Identify which cell holds the provided text, then report its (x, y) central coordinate. 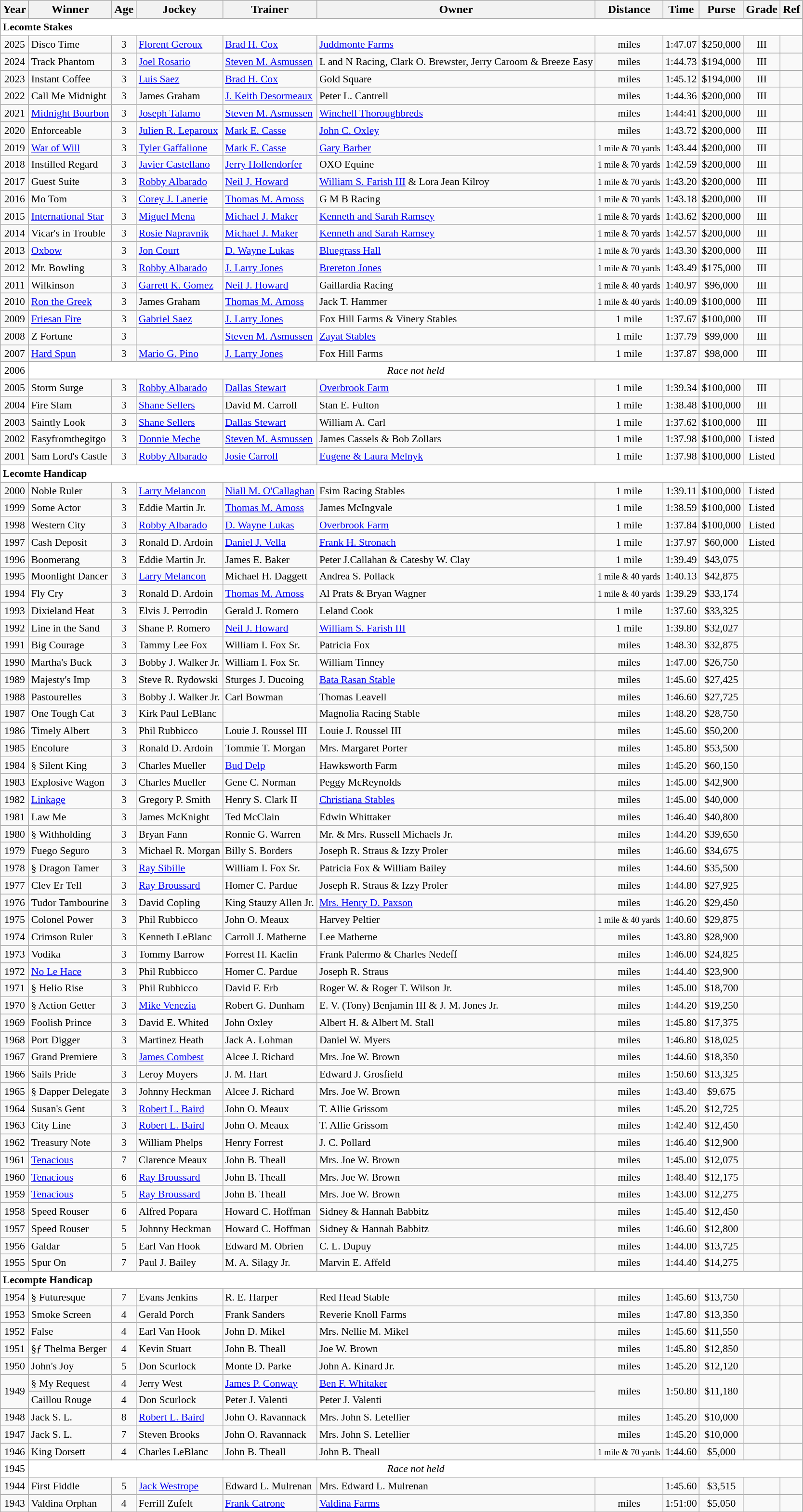
Charles LeBlanc (179, 1452)
Magnolia Racing Stable (456, 714)
Owner (456, 10)
2011 (14, 285)
$12,725 (722, 1108)
International Star (70, 216)
$12,175 (722, 1177)
1976 (14, 903)
Edward L. Mulrenan (270, 1486)
Ferrill Zufelt (179, 1503)
$39,650 (722, 834)
$33,325 (722, 611)
Jerry Hollendorfer (270, 165)
Mrs. Margaret Porter (456, 748)
1970 (14, 1005)
First Fiddle (70, 1486)
1:44.80 (681, 885)
1:44.73 (681, 62)
One Tough Cat (70, 714)
Linkage (70, 800)
1:43.72 (681, 131)
$9,675 (722, 1091)
Javier Castellano (179, 165)
$96,000 (722, 285)
Instilled Regard (70, 165)
Bata Rasan Stable (456, 680)
Jack Westrope (179, 1486)
Smoke Screen (70, 1315)
1:43.18 (681, 199)
Mrs. Nellie M. Mikel (456, 1331)
Vodika (70, 954)
Call Me Midnight (70, 96)
John D. Mikel (270, 1331)
Carroll J. Matherne (270, 937)
1972 (14, 971)
1945 (14, 1469)
William Phelps (179, 1143)
1965 (14, 1091)
Florent Geroux (179, 44)
Joel Rosario (179, 62)
1987 (14, 714)
1:42.59 (681, 165)
1:39.34 (681, 388)
1:39.29 (681, 593)
§ Withholding (70, 834)
1981 (14, 817)
1988 (14, 697)
Track Phantom (70, 62)
$33,174 (722, 593)
James McKnight (179, 817)
1979 (14, 851)
Frank H. Stronach (456, 542)
2010 (14, 302)
James McIngvale (456, 508)
§ Dragon Tamer (70, 868)
2022 (14, 96)
Western City (70, 525)
1:37.60 (681, 611)
Edwin Whittaker (456, 817)
$32,875 (722, 645)
1:43.30 (681, 250)
Time (681, 10)
1973 (14, 954)
1996 (14, 559)
Thomas Leavell (456, 697)
1998 (14, 525)
Easyfromthegitgo (70, 439)
$50,200 (722, 731)
Gregory P. Smith (179, 800)
R. E. Harper (270, 1297)
Ronnie G. Warren (270, 834)
Jack T. Hammer (456, 302)
Kirk Paul LeBlanc (179, 714)
Gabriel Saez (179, 319)
1961 (14, 1160)
1951 (14, 1349)
Garrett K. Gomez (179, 285)
Clev Er Tell (70, 885)
Frank Catrone (270, 1503)
Fire Slam (70, 405)
Moonlight Dancer (70, 577)
Evans Jenkins (179, 1297)
$35,500 (722, 868)
2020 (14, 131)
$27,925 (722, 885)
2021 (14, 113)
Colonel Power (70, 920)
L and N Racing, Clark O. Brewster, Jerry Caroom & Breeze Easy (456, 62)
John's Joy (70, 1366)
David E. Whited (179, 1023)
$13,725 (722, 1246)
Tommie T. Morgan (270, 748)
$28,750 (722, 714)
Joseph Talamo (179, 113)
Tyler Gaffalione (179, 147)
Donnie Meche (179, 439)
§ Helio Rise (70, 988)
Gary Barber (456, 147)
2003 (14, 422)
Lecomte Handicap (402, 473)
1:37.84 (681, 525)
Henry S. Clark II (270, 800)
Gerald J. Romero (270, 611)
$17,375 (722, 1023)
Winchell Thoroughbreds (456, 113)
1:42.40 (681, 1126)
1943 (14, 1503)
$29,875 (722, 920)
$12,800 (722, 1229)
Jon Court (179, 250)
Peter L. Cantrell (456, 96)
$3,515 (722, 1486)
Ben F. Whitaker (456, 1383)
Corey J. Lanerie (179, 199)
OXO Equine (456, 165)
2000 (14, 491)
1:48.30 (681, 645)
$5,050 (722, 1503)
Age (124, 10)
1:39.49 (681, 559)
Frank Palermo & Charles Nedeff (456, 954)
1994 (14, 593)
2013 (14, 250)
2024 (14, 62)
2001 (14, 456)
Roger W. & Roger T. Wilson Jr. (456, 988)
§ Futuresque (70, 1297)
$19,250 (722, 1005)
1:40.60 (681, 920)
$28,900 (722, 937)
1:47.07 (681, 44)
1:43.62 (681, 216)
1:37.62 (681, 422)
Grade (762, 10)
Leroy Moyers (179, 1074)
Edward M. Obrien (270, 1246)
1:45.12 (681, 79)
$99,000 (722, 336)
1971 (14, 988)
Ray Sibille (179, 868)
Frank Sanders (270, 1315)
Ref (791, 10)
1975 (14, 920)
1969 (14, 1023)
1:46.00 (681, 954)
Mrs. Henry D. Paxson (456, 903)
Luis Saez (179, 79)
Lecomte Stakes (402, 27)
1:39.80 (681, 628)
Patricia Fox & William Bailey (456, 868)
Eugene & Laura Melnyk (456, 456)
1:40.09 (681, 302)
Z Fortune (70, 336)
$13,350 (722, 1315)
Jack A. Lohman (270, 1040)
Hawksworth Farm (456, 765)
$24,825 (722, 954)
$29,450 (722, 903)
$40,000 (722, 800)
Lecompte Handicap (402, 1280)
1966 (14, 1074)
Mario G. Pino (179, 354)
$13,325 (722, 1074)
J. C. Pollard (456, 1143)
§ My Request (70, 1383)
2019 (14, 147)
1948 (14, 1417)
Daniel W. Myers (456, 1040)
1:46.80 (681, 1040)
Kenneth LeBlanc (179, 937)
§ƒ Thelma Berger (70, 1349)
No Le Hace (70, 971)
Gene C. Norman (270, 782)
Fox Hill Farms & Vinery Stables (456, 319)
$11,180 (722, 1391)
$175,000 (722, 268)
1974 (14, 937)
Trainer (270, 10)
1:43.49 (681, 268)
$12,075 (722, 1160)
J. M. Hart (270, 1074)
1:42.57 (681, 233)
1984 (14, 765)
Lee Matherne (456, 937)
$27,725 (722, 697)
2005 (14, 388)
Andrea S. Pollack (456, 577)
$60,000 (722, 542)
James Combest (179, 1057)
Peter J.Callahan & Catesby W. Clay (456, 559)
1992 (14, 628)
Disco Time (70, 44)
Fuego Seguro (70, 851)
Joseph R. Straus (456, 971)
1960 (14, 1177)
Shane P. Romero (179, 628)
$43,075 (722, 559)
1968 (14, 1040)
City Line (70, 1126)
Oxbow (70, 250)
$18,025 (722, 1040)
Law Me (70, 817)
Paul J. Bailey (179, 1263)
2023 (14, 79)
1:48.40 (681, 1177)
1991 (14, 645)
M. A. Silagy Jr. (270, 1263)
Reverie Knoll Farms (456, 1315)
Mike Venezia (179, 1005)
Guest Suite (70, 182)
2016 (14, 199)
Year (14, 10)
Gold Square (456, 79)
Noble Ruler (70, 491)
1944 (14, 1486)
1990 (14, 662)
$42,875 (722, 577)
1999 (14, 508)
Robert G. Dunham (270, 1005)
$5,000 (722, 1452)
Some Actor (70, 508)
Fsim Racing Stables (456, 491)
1:51:00 (681, 1503)
Billy S. Borders (270, 851)
1964 (14, 1108)
1955 (14, 1263)
Joe W. Brown (456, 1349)
§ Dapper Delegate (70, 1091)
Brereton Jones (456, 268)
2015 (14, 216)
Mrs. Edward L. Mulrenan (456, 1486)
Mr. Bowling (70, 268)
Stan E. Fulton (456, 405)
Daniel J. Vella (270, 542)
Steve R. Rydowski (179, 680)
David F. Erb (270, 988)
Michael H. Daggett (270, 577)
2025 (14, 44)
$23,900 (722, 971)
$18,350 (722, 1057)
$13,750 (722, 1297)
Julien R. Leparoux (179, 131)
1:46.20 (681, 903)
Foolish Prince (70, 1023)
1:43.20 (681, 182)
Bluegrass Hall (456, 250)
Caillou Rouge (70, 1400)
$32,027 (722, 628)
William S. Farish III (456, 628)
False (70, 1331)
Sturges J. Ducoing (270, 680)
1967 (14, 1057)
2008 (14, 336)
2018 (14, 165)
1:37.79 (681, 336)
$34,675 (722, 851)
Ron the Greek (70, 302)
Juddmonte Farms (456, 44)
Christiana Stables (456, 800)
Explosive Wagon (70, 782)
Crimson Ruler (70, 937)
1957 (14, 1229)
Al Prats & Bryan Wagner (456, 593)
1977 (14, 885)
2007 (14, 354)
1980 (14, 834)
David Copling (179, 903)
1993 (14, 611)
King Dorsett (70, 1452)
1:38.48 (681, 405)
Tommy Barrow (179, 954)
1997 (14, 542)
J. Keith Desormeaux (270, 96)
Vicar's in Trouble (70, 233)
Tammy Lee Fox (179, 645)
Grand Premiere (70, 1057)
Treasury Note (70, 1143)
1:47.80 (681, 1315)
1954 (14, 1297)
1:43.80 (681, 937)
Enforceable (70, 131)
Wilkinson (70, 285)
Steven Brooks (179, 1434)
Boomerang (70, 559)
Rosie Napravnik (179, 233)
1995 (14, 577)
Galdar (70, 1246)
$12,850 (722, 1349)
1956 (14, 1246)
1:39.11 (681, 491)
Clarence Meaux (179, 1160)
$12,120 (722, 1366)
Harvey Peltier (456, 920)
Michael R. Morgan (179, 851)
Hard Spun (70, 354)
2002 (14, 439)
Edward J. Grosfield (456, 1074)
James P. Conway (270, 1383)
Mr. & Mrs. Russell Michaels Jr. (456, 834)
1949 (14, 1391)
Carl Bowman (270, 697)
Gerald Porch (179, 1315)
2012 (14, 268)
§ Action Getter (70, 1005)
$27,425 (722, 680)
8 (124, 1417)
1:45.40 (681, 1211)
William S. Farish III & Lora Jean Kilroy (456, 182)
Valdina Farms (456, 1503)
Monte D. Parke (270, 1366)
William Tinney (456, 662)
Niall M. O'Callaghan (270, 491)
1:50.60 (681, 1074)
Line in the Sand (70, 628)
Mo Tom (70, 199)
Gaillardia Racing (456, 285)
Forrest H. Kaelin (270, 954)
Sam Lord's Castle (70, 456)
1:38.59 (681, 508)
Kevin Stuart (179, 1349)
1962 (14, 1143)
Friesan Fire (70, 319)
1:44.36 (681, 96)
Pastourelles (70, 697)
$40,800 (722, 817)
$53,500 (722, 748)
Encolure (70, 748)
Big Courage (70, 645)
Zayat Stables (456, 336)
Sails Pride (70, 1074)
$14,275 (722, 1263)
1:37.67 (681, 319)
Josie Carroll (270, 456)
William A. Carl (456, 422)
Henry Forrest (270, 1143)
1989 (14, 680)
Port Digger (70, 1040)
Jerry West (179, 1383)
Martinez Heath (179, 1040)
$98,000 (722, 354)
1:44:41 (681, 113)
1953 (14, 1315)
C. L. Dupuy (456, 1246)
2014 (14, 233)
1:40.97 (681, 285)
$18,700 (722, 988)
1986 (14, 731)
§ Silent King (70, 765)
King Stauzy Allen Jr. (270, 903)
Leland Cook (456, 611)
Patricia Fox (456, 645)
Jockey (179, 10)
$250,000 (722, 44)
Fly Cry (70, 593)
Ted McClain (270, 817)
Distance (629, 10)
Martha's Buck (70, 662)
James Cassels & Bob Zollars (456, 439)
1:43.40 (681, 1091)
$60,150 (722, 765)
1946 (14, 1452)
Cash Deposit (70, 542)
1:48.20 (681, 714)
Storm Surge (70, 388)
1:47.00 (681, 662)
2006 (14, 370)
1:50.80 (681, 1391)
1:40.13 (681, 577)
Midnight Bourbon (70, 113)
Albert H. & Albert M. Stall (456, 1023)
1958 (14, 1211)
1982 (14, 800)
Marvin E. Affeld (456, 1263)
2009 (14, 319)
2004 (14, 405)
1983 (14, 782)
E. V. (Tony) Benjamin III & J. M. Jones Jr. (456, 1005)
Red Head Stable (456, 1297)
Alfred Popara (179, 1211)
Bud Delp (270, 765)
$42,900 (722, 782)
1950 (14, 1366)
Elvis J. Perrodin (179, 611)
Susan's Gent (70, 1108)
Purse (722, 10)
Fox Hill Farms (456, 354)
1:37.87 (681, 354)
1959 (14, 1194)
1:44.00 (681, 1246)
G M B Racing (456, 199)
Valdina Orphan (70, 1503)
Tudor Tambourine (70, 903)
$12,275 (722, 1194)
War of Will (70, 147)
John Oxley (270, 1023)
1978 (14, 868)
Peggy McReynolds (456, 782)
1:43.44 (681, 147)
$12,900 (722, 1143)
1:43.00 (681, 1194)
John C. Oxley (456, 131)
Winner (70, 10)
$11,550 (722, 1331)
David M. Carroll (270, 405)
Majesty's Imp (70, 680)
Bryan Fann (179, 834)
1947 (14, 1434)
Timely Albert (70, 731)
James E. Baker (270, 559)
Saintly Look (70, 422)
John A. Kinard Jr. (456, 1366)
Miguel Mena (179, 216)
Spur On (70, 1263)
1963 (14, 1126)
Instant Coffee (70, 79)
Dixieland Heat (70, 611)
$26,750 (722, 662)
1952 (14, 1331)
2017 (14, 182)
1985 (14, 748)
1:37.97 (681, 542)
